Output the (X, Y) coordinate of the center of the cell containing the given text.  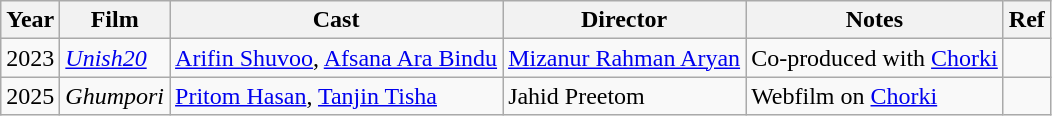
Director (624, 20)
Jahid Preetom (624, 96)
Year (30, 20)
Ghumpori (115, 96)
Arifin Shuvoo, Afsana Ara Bindu (336, 58)
Webfilm on Chorki (875, 96)
Ref (1026, 20)
Co-produced with Chorki (875, 58)
Unish20 (115, 58)
Mizanur Rahman Aryan (624, 58)
Notes (875, 20)
Cast (336, 20)
2023 (30, 58)
2025 (30, 96)
Film (115, 20)
Pritom Hasan, Tanjin Tisha (336, 96)
